For the text-containing cell, return its midpoint in (X, Y) coordinate format. 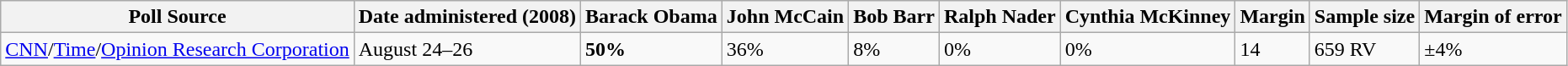
8% (894, 49)
John McCain (785, 17)
659 RV (1364, 49)
±4% (1494, 49)
50% (652, 49)
Cynthia McKinney (1148, 17)
CNN/Time/Opinion Research Corporation (178, 49)
36% (785, 49)
August 24–26 (467, 49)
Poll Source (178, 17)
Margin (1272, 17)
Barack Obama (652, 17)
Ralph Nader (1000, 17)
14 (1272, 49)
Bob Barr (894, 17)
Sample size (1364, 17)
Date administered (2008) (467, 17)
Margin of error (1494, 17)
